Search for the cell housing the specified text and yield its [X, Y] center coordinate. 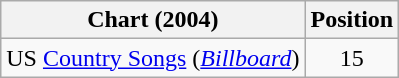
15 [352, 58]
Chart (2004) [153, 20]
Position [352, 20]
US Country Songs (Billboard) [153, 58]
